Capture the cell that displays the provided text and extract its (x, y) central coordinate. 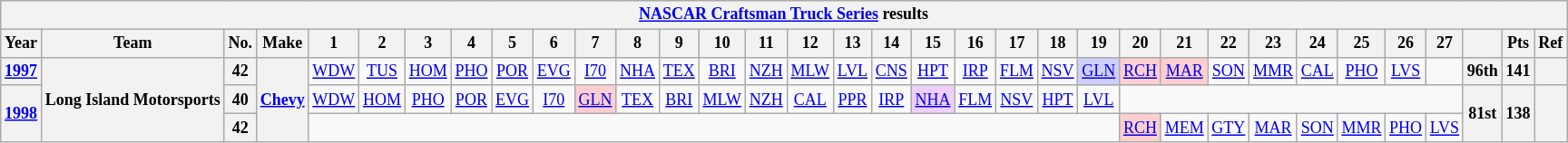
40 (240, 100)
4 (472, 43)
No. (240, 43)
GTY (1229, 127)
96th (1483, 71)
27 (1445, 43)
3 (428, 43)
2 (383, 43)
Pts (1518, 43)
5 (513, 43)
23 (1274, 43)
Year (22, 43)
11 (766, 43)
18 (1058, 43)
22 (1229, 43)
15 (933, 43)
NASCAR Craftsman Truck Series results (784, 14)
8 (638, 43)
6 (554, 43)
Make (282, 43)
10 (722, 43)
1997 (22, 71)
138 (1518, 113)
19 (1099, 43)
PPR (852, 100)
7 (595, 43)
81st (1483, 113)
Ref (1551, 43)
14 (891, 43)
1998 (22, 113)
MEM (1184, 127)
TUS (383, 71)
9 (679, 43)
21 (1184, 43)
17 (1017, 43)
Chevy (282, 100)
Long Island Motorsports (132, 100)
Team (132, 43)
25 (1361, 43)
141 (1518, 71)
16 (975, 43)
13 (852, 43)
26 (1406, 43)
20 (1141, 43)
1 (334, 43)
CNS (891, 71)
12 (809, 43)
24 (1318, 43)
